Extract the (X, Y) coordinate from the center of the cell holding the provided text.  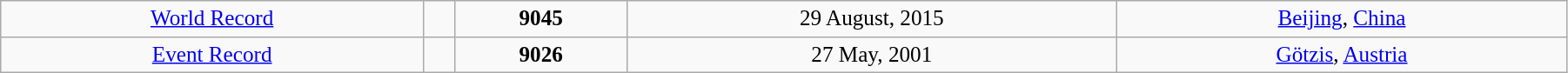
World Record (212, 19)
Götzis, Austria (1342, 55)
29 August, 2015 (872, 19)
9026 (541, 55)
27 May, 2001 (872, 55)
Event Record (212, 55)
Beijing, China (1342, 19)
9045 (541, 19)
